Pinpoint the cell where the given text exists, returning its (X, Y) midpoint coordinate. 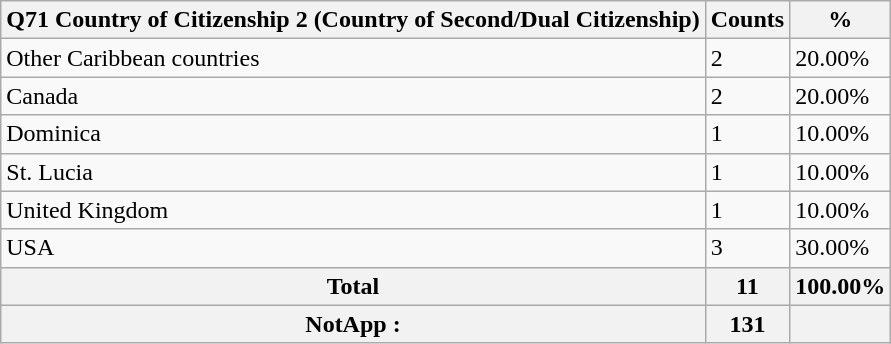
Canada (353, 96)
United Kingdom (353, 210)
Total (353, 286)
30.00% (840, 248)
3 (747, 248)
Other Caribbean countries (353, 58)
USA (353, 248)
% (840, 20)
NotApp : (353, 324)
Counts (747, 20)
100.00% (840, 286)
Dominica (353, 134)
131 (747, 324)
11 (747, 286)
Q71 Country of Citizenship 2 (Country of Second/Dual Citizenship) (353, 20)
St. Lucia (353, 172)
